Return the [x, y] coordinate for the center point of the cell that contains the specified text.  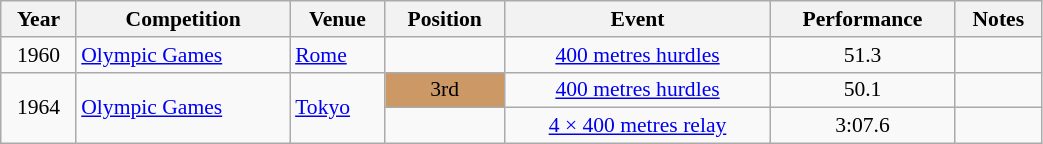
Year [38, 19]
4 × 400 metres relay [638, 126]
Rome [338, 55]
51.3 [862, 55]
3rd [445, 90]
50.1 [862, 90]
Performance [862, 19]
1960 [38, 55]
Notes [998, 19]
Venue [338, 19]
Competition [183, 19]
Position [445, 19]
Tokyo [338, 108]
3:07.6 [862, 126]
Event [638, 19]
1964 [38, 108]
